From the cell containing the given text, extract its center point as (X, Y) coordinate. 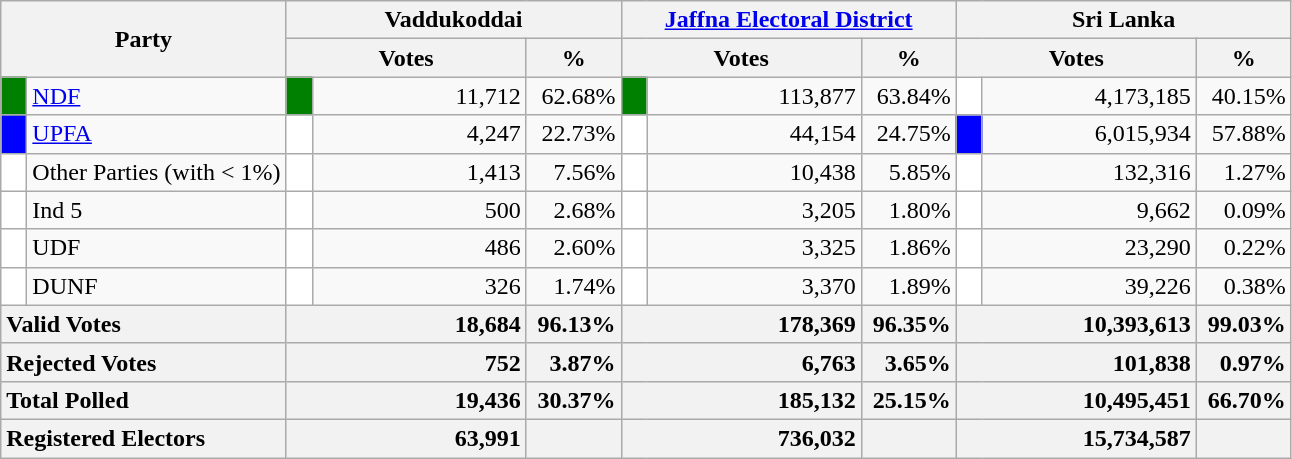
1.89% (908, 286)
62.68% (574, 96)
23,290 (1089, 248)
3.65% (908, 362)
9,662 (1089, 210)
3.87% (574, 362)
185,132 (741, 400)
96.35% (908, 324)
3,205 (754, 210)
44,154 (754, 134)
40.15% (1244, 96)
113,877 (754, 96)
99.03% (1244, 324)
1.74% (574, 286)
486 (419, 248)
NDF (156, 96)
66.70% (1244, 400)
1.80% (908, 210)
101,838 (1076, 362)
30.37% (574, 400)
326 (419, 286)
10,495,451 (1076, 400)
736,032 (741, 438)
0.09% (1244, 210)
3,370 (754, 286)
Party (144, 39)
132,316 (1089, 172)
DUNF (156, 286)
96.13% (574, 324)
4,173,185 (1089, 96)
1.27% (1244, 172)
Ind 5 (156, 210)
3,325 (754, 248)
57.88% (1244, 134)
7.56% (574, 172)
Registered Electors (144, 438)
Sri Lanka (1124, 20)
15,734,587 (1076, 438)
Rejected Votes (144, 362)
Vaddukoddai (454, 20)
39,226 (1089, 286)
Other Parties (with < 1%) (156, 172)
25.15% (908, 400)
2.60% (574, 248)
UDF (156, 248)
19,436 (406, 400)
0.22% (1244, 248)
Jaffna Electoral District (788, 20)
500 (419, 210)
178,369 (741, 324)
1.86% (908, 248)
4,247 (419, 134)
22.73% (574, 134)
6,015,934 (1089, 134)
63.84% (908, 96)
0.97% (1244, 362)
10,438 (754, 172)
Valid Votes (144, 324)
18,684 (406, 324)
24.75% (908, 134)
Total Polled (144, 400)
11,712 (419, 96)
0.38% (1244, 286)
1,413 (419, 172)
2.68% (574, 210)
63,991 (406, 438)
752 (406, 362)
5.85% (908, 172)
6,763 (741, 362)
UPFA (156, 134)
10,393,613 (1076, 324)
